Extract the [x, y] coordinate from the center of the cell holding the provided text.  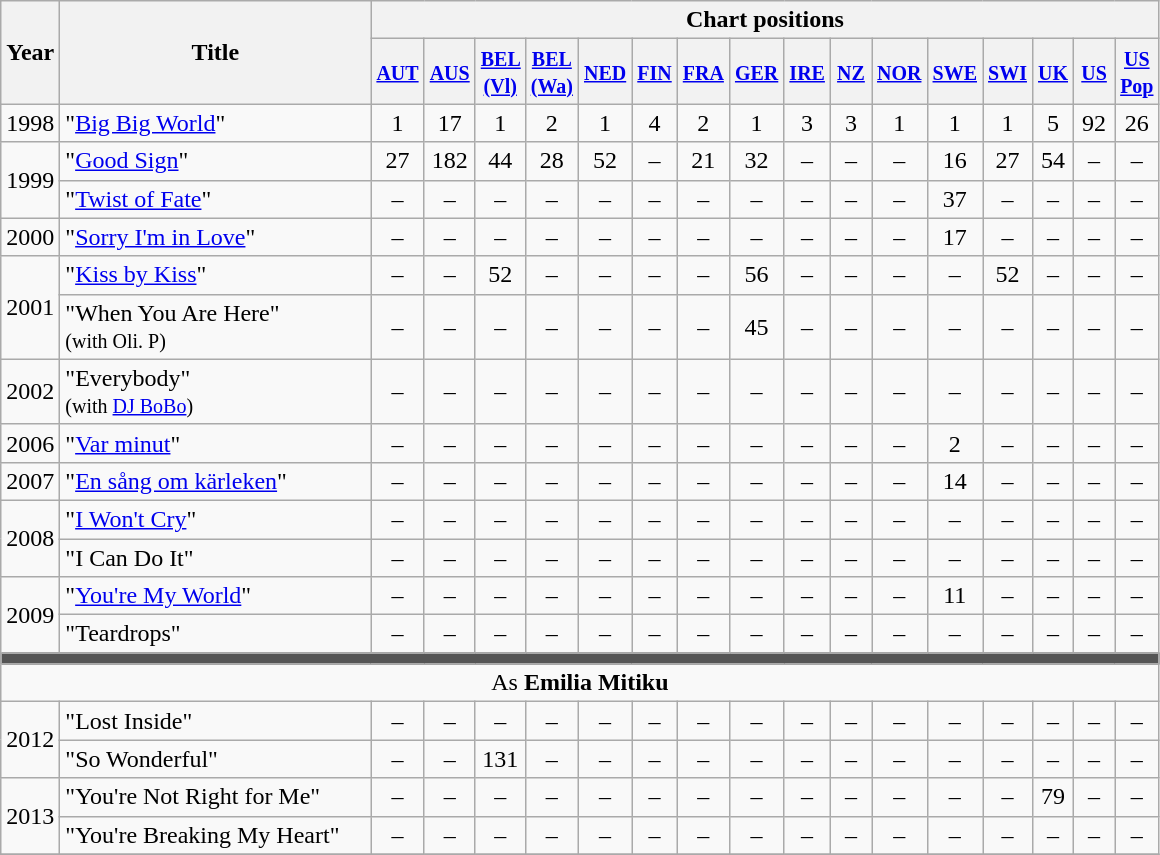
37 [955, 199]
US [1094, 72]
"When You Are Here" (with Oli. P) [216, 326]
"Good Sign" [216, 161]
"En sång om kärleken" [216, 481]
FIN [655, 72]
"Kiss by Kiss" [216, 275]
131 [500, 759]
NZ [850, 72]
"You're My World" [216, 596]
54 [1052, 161]
"Sorry I'm in Love" [216, 237]
UK [1052, 72]
2009 [30, 615]
FRA [703, 72]
As Emilia Mitiku [580, 683]
11 [955, 596]
32 [756, 161]
GER [756, 72]
Title [216, 52]
"Twist of Fate" [216, 199]
182 [450, 161]
92 [1094, 123]
4 [655, 123]
"I Won't Cry" [216, 519]
US Pop [1137, 72]
AUT [398, 72]
"You're Breaking My Heart" [216, 835]
"Teardrops" [216, 634]
28 [552, 161]
NOR [900, 72]
2006 [30, 443]
56 [756, 275]
"I Can Do It" [216, 557]
BEL (Vl) [500, 72]
45 [756, 326]
16 [955, 161]
26 [1137, 123]
Year [30, 52]
2002 [30, 392]
"Lost Inside" [216, 721]
44 [500, 161]
2007 [30, 481]
1999 [30, 180]
14 [955, 481]
21 [703, 161]
5 [1052, 123]
"Everybody" (with DJ BoBo) [216, 392]
2001 [30, 308]
SWI [1008, 72]
"So Wonderful" [216, 759]
NED [604, 72]
"You're Not Right for Me" [216, 797]
BEL (Wa) [552, 72]
"Var minut" [216, 443]
Chart positions [765, 20]
2008 [30, 538]
IRE [808, 72]
AUS [450, 72]
SWE [955, 72]
1998 [30, 123]
79 [1052, 797]
2000 [30, 237]
2013 [30, 816]
2012 [30, 740]
"Big Big World" [216, 123]
